Return the [X, Y] coordinate for the center point of the cell that contains the specified text.  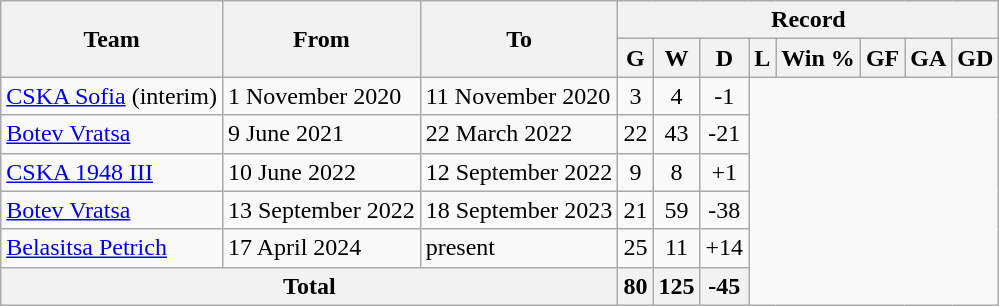
1 November 2020 [321, 96]
10 June 2022 [321, 172]
25 [636, 248]
18 September 2023 [519, 210]
11 [676, 248]
43 [676, 134]
9 June 2021 [321, 134]
CSKA 1948 III [112, 172]
L [762, 58]
G [636, 58]
22 March 2022 [519, 134]
59 [676, 210]
+1 [724, 172]
GA [928, 58]
D [724, 58]
125 [676, 286]
4 [676, 96]
22 [636, 134]
-1 [724, 96]
From [321, 39]
present [519, 248]
12 September 2022 [519, 172]
-38 [724, 210]
17 April 2024 [321, 248]
Record [808, 20]
Team [112, 39]
11 November 2020 [519, 96]
GD [976, 58]
-45 [724, 286]
80 [636, 286]
21 [636, 210]
Win % [818, 58]
8 [676, 172]
Total [310, 286]
13 September 2022 [321, 210]
3 [636, 96]
CSKA Sofia (interim) [112, 96]
-21 [724, 134]
GF [882, 58]
9 [636, 172]
+14 [724, 248]
Belasitsa Petrich [112, 248]
To [519, 39]
W [676, 58]
